Search for the cell housing the specified text and yield its [x, y] center coordinate. 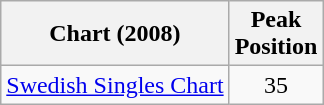
Chart (2008) [115, 34]
Swedish Singles Chart [115, 85]
35 [276, 85]
PeakPosition [276, 34]
